Detect which cell encompasses the target text, then output its (X, Y) center coordinate. 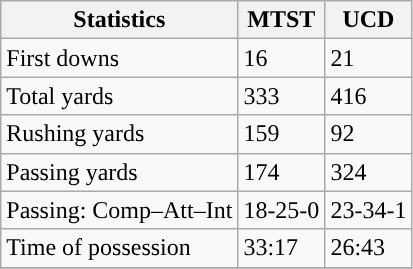
18-25-0 (282, 210)
26:43 (368, 248)
33:17 (282, 248)
333 (282, 96)
Rushing yards (120, 134)
416 (368, 96)
UCD (368, 20)
Time of possession (120, 248)
92 (368, 134)
Total yards (120, 96)
324 (368, 172)
Passing yards (120, 172)
First downs (120, 58)
16 (282, 58)
174 (282, 172)
23-34-1 (368, 210)
Passing: Comp–Att–Int (120, 210)
21 (368, 58)
Statistics (120, 20)
MTST (282, 20)
159 (282, 134)
